Detect which cell encompasses the target text, then output its (X, Y) center coordinate. 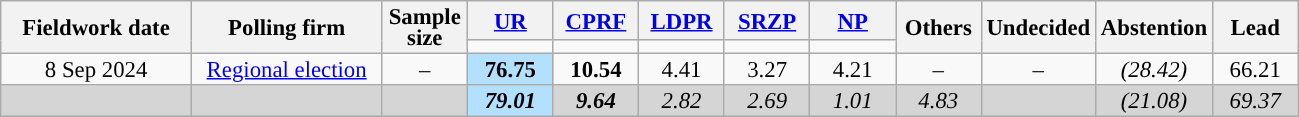
Samplesize (425, 28)
3.27 (767, 70)
79.01 (511, 101)
4.41 (682, 70)
NP (853, 20)
2.82 (682, 101)
4.21 (853, 70)
69.37 (1255, 101)
UR (511, 20)
1.01 (853, 101)
Polling firm (286, 28)
SRZP (767, 20)
LDPR (682, 20)
Regional election (286, 70)
Others (939, 28)
4.83 (939, 101)
76.75 (511, 70)
9.64 (596, 101)
Abstention (1154, 28)
8 Sep 2024 (96, 70)
66.21 (1255, 70)
(21.08) (1154, 101)
CPRF (596, 20)
Undecided (1038, 28)
Lead (1255, 28)
(28.42) (1154, 70)
2.69 (767, 101)
Fieldwork date (96, 28)
10.54 (596, 70)
